Determine the (x, y) coordinate at the center of the cell enclosing the given text.  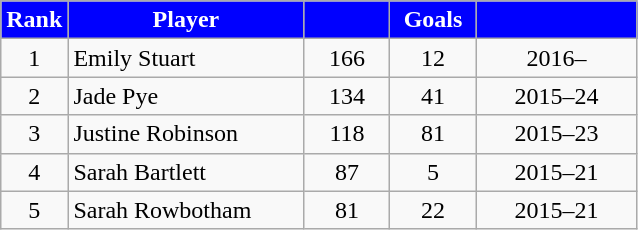
166 (347, 58)
134 (347, 96)
Goals (433, 20)
Sarah Bartlett (186, 172)
Jade Pye (186, 96)
Rank (34, 20)
1 (34, 58)
87 (347, 172)
2015–24 (556, 96)
Player (186, 20)
Emily Stuart (186, 58)
Justine Robinson (186, 134)
22 (433, 210)
4 (34, 172)
41 (433, 96)
2015–23 (556, 134)
Sarah Rowbotham (186, 210)
2016– (556, 58)
3 (34, 134)
2 (34, 96)
118 (347, 134)
12 (433, 58)
